Capture the cell that displays the provided text and extract its (X, Y) central coordinate. 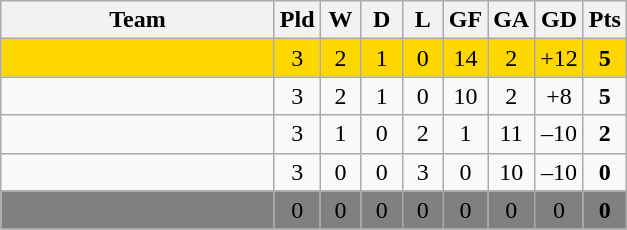
+12 (560, 58)
+8 (560, 96)
D (382, 20)
Team (138, 20)
W (340, 20)
GF (465, 20)
11 (512, 134)
14 (465, 58)
Pld (297, 20)
GA (512, 20)
GD (560, 20)
L (422, 20)
Pts (604, 20)
